Locate the cell with the specified text and output its [x, y] center coordinate. 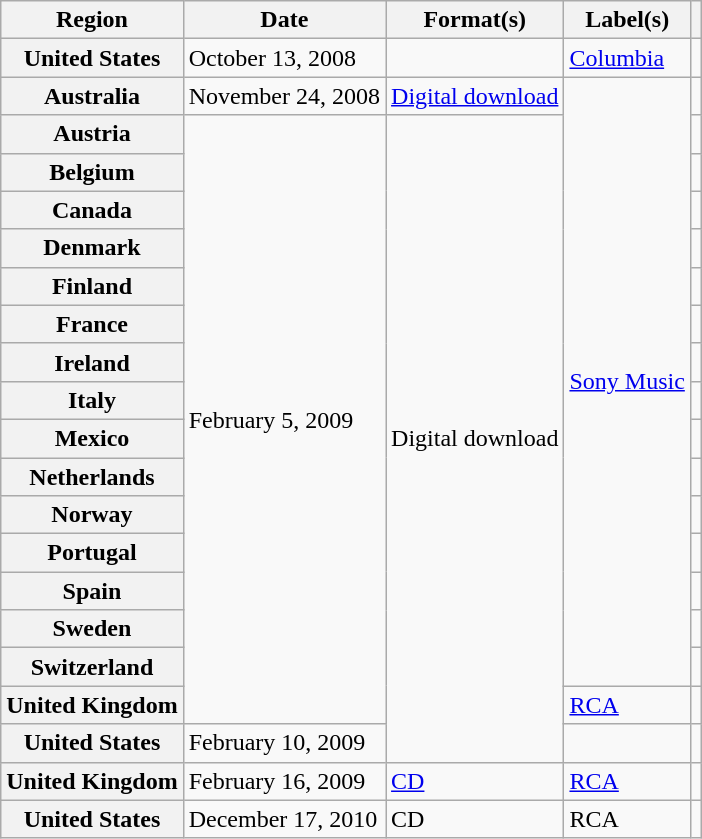
Columbia [627, 58]
Italy [92, 400]
Label(s) [627, 20]
February 16, 2009 [284, 781]
Spain [92, 591]
February 10, 2009 [284, 743]
Canada [92, 210]
Sony Music [627, 382]
Denmark [92, 248]
France [92, 324]
Finland [92, 286]
Region [92, 20]
Ireland [92, 362]
February 5, 2009 [284, 420]
Format(s) [475, 20]
Portugal [92, 553]
Belgium [92, 172]
Mexico [92, 438]
Switzerland [92, 667]
October 13, 2008 [284, 58]
Netherlands [92, 477]
Austria [92, 134]
December 17, 2010 [284, 819]
Norway [92, 515]
Australia [92, 96]
Sweden [92, 629]
Date [284, 20]
November 24, 2008 [284, 96]
